Scan for the cell matching the given text and deliver its (X, Y) coordinate at center. 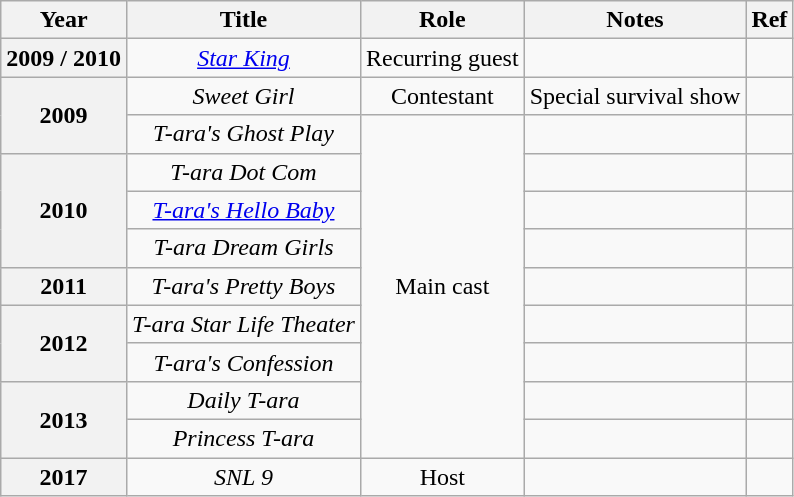
Daily T-ara (243, 400)
T-ara's Pretty Boys (243, 286)
Contestant (442, 96)
Role (442, 20)
2009 (64, 115)
Year (64, 20)
2012 (64, 343)
Special survival show (635, 96)
T-ara Star Life Theater (243, 324)
Ref (770, 20)
Recurring guest (442, 58)
Star King (243, 58)
T-ara's Ghost Play (243, 134)
2011 (64, 286)
T-ara's Hello Baby (243, 210)
2017 (64, 477)
T-ara Dream Girls (243, 248)
SNL 9 (243, 477)
2013 (64, 419)
Main cast (442, 286)
Princess T-ara (243, 438)
2009 / 2010 (64, 58)
T-ara's Confession (243, 362)
Sweet Girl (243, 96)
Title (243, 20)
Host (442, 477)
Notes (635, 20)
T-ara Dot Com (243, 172)
2010 (64, 210)
